Return [X, Y] of the center of cell containing provided text 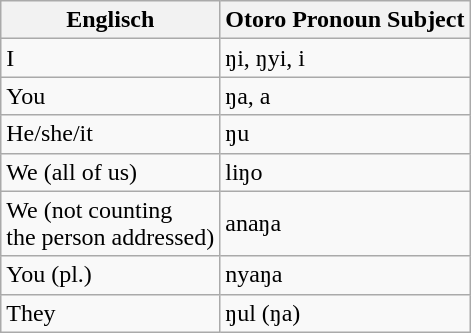
We (not countingthe person addressed) [110, 224]
He/she/it [110, 134]
We (all of us) [110, 172]
ŋi, ŋyi, i [345, 58]
You (pl.) [110, 275]
nyaŋa [345, 275]
You [110, 96]
They [110, 313]
ŋul (ŋa) [345, 313]
anaŋa [345, 224]
ŋa, a [345, 96]
I [110, 58]
liŋo [345, 172]
Englisch [110, 20]
Otoro Pronoun Subject [345, 20]
ŋu [345, 134]
